From the cell containing the given text, extract its center point as (x, y) coordinate. 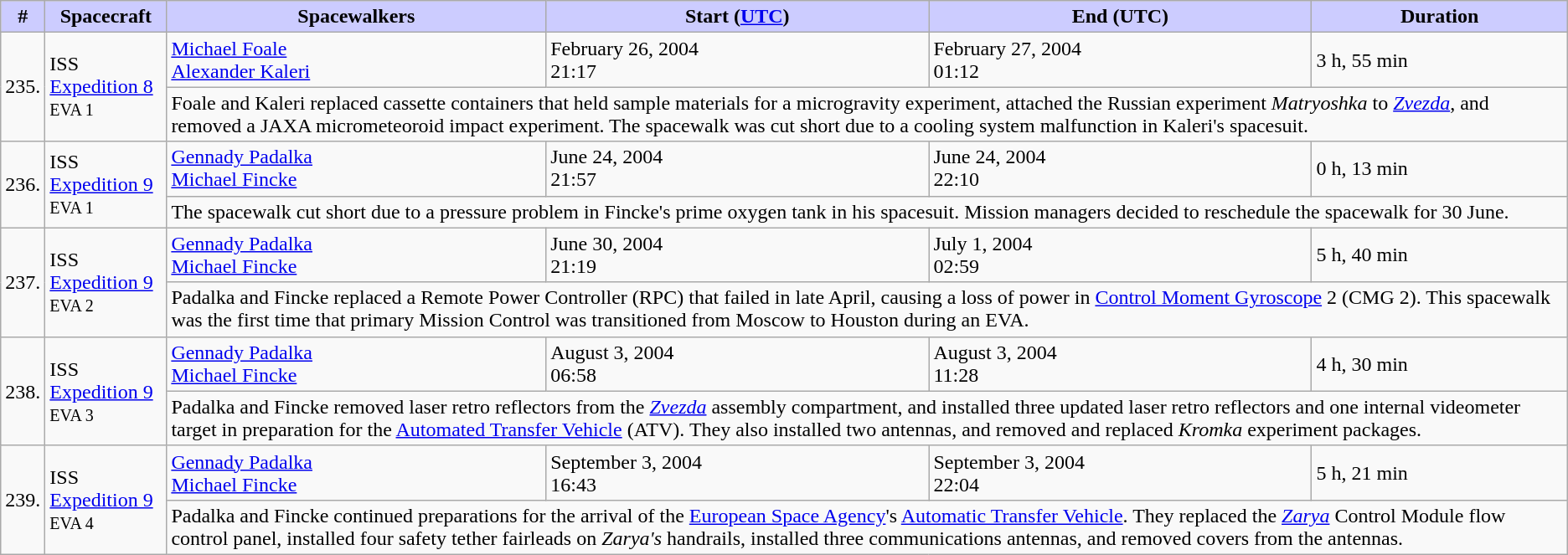
235. (23, 87)
September 3, 2004 16:43 (737, 472)
Start (UTC) (737, 17)
236. (23, 184)
July 1, 2004 02:59 (1121, 254)
238. (23, 391)
Spacewalkers (357, 17)
Spacecraft (106, 17)
September 3, 2004 22:04 (1121, 472)
August 3, 2004 11:28 (1121, 363)
ISS Expedition 8EVA 1 (106, 87)
Michael Foale Alexander Kaleri (357, 60)
August 3, 2004 06:58 (737, 363)
June 24, 2004 22:10 (1121, 169)
3 h, 55 min (1439, 60)
Duration (1439, 17)
5 h, 40 min (1439, 254)
237. (23, 282)
February 27, 2004 01:12 (1121, 60)
0 h, 13 min (1439, 169)
4 h, 30 min (1439, 363)
ISS Expedition 9EVA 4 (106, 500)
February 26, 2004 21:17 (737, 60)
239. (23, 500)
June 30, 2004 21:19 (737, 254)
ISS Expedition 9EVA 1 (106, 184)
June 24, 2004 21:57 (737, 169)
5 h, 21 min (1439, 472)
# (23, 17)
ISS Expedition 9EVA 3 (106, 391)
End (UTC) (1121, 17)
ISS Expedition 9EVA 2 (106, 282)
